Pinpoint the cell where the given text exists, returning its (X, Y) midpoint coordinate. 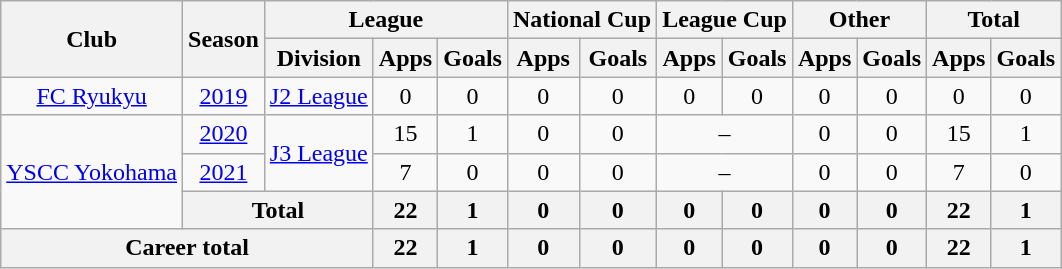
Career total (188, 248)
League (386, 20)
J3 League (318, 153)
League Cup (725, 20)
National Cup (582, 20)
2020 (224, 134)
FC Ryukyu (92, 96)
YSCC Yokohama (92, 172)
2021 (224, 172)
Season (224, 39)
2019 (224, 96)
Other (859, 20)
Division (318, 58)
Club (92, 39)
J2 League (318, 96)
